Find where the given text appears and provide that cell's center as (x, y) coordinate. 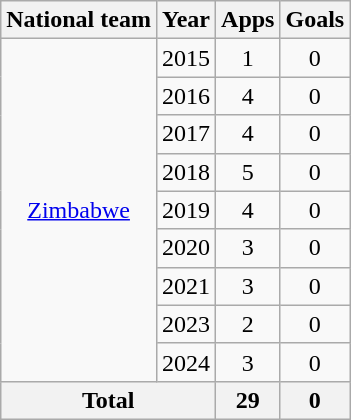
2023 (186, 324)
5 (248, 172)
29 (248, 400)
2016 (186, 96)
Goals (315, 20)
2 (248, 324)
2015 (186, 58)
2018 (186, 172)
Apps (248, 20)
2017 (186, 134)
Zimbabwe (79, 210)
2021 (186, 286)
2019 (186, 210)
Total (108, 400)
2024 (186, 362)
2020 (186, 248)
National team (79, 20)
1 (248, 58)
Year (186, 20)
